Provide the (X, Y) coordinate of the cell's center where the given text is located.  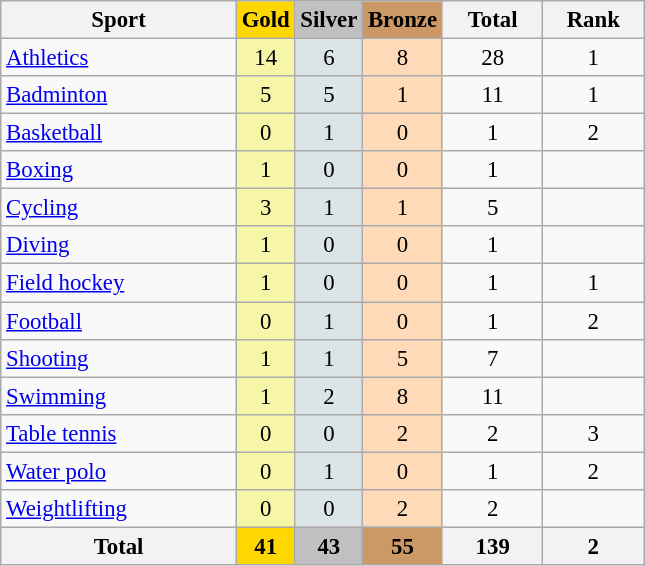
Gold (266, 20)
Basketball (119, 133)
Football (119, 321)
55 (403, 546)
7 (492, 358)
41 (266, 546)
14 (266, 58)
43 (329, 546)
Boxing (119, 170)
6 (329, 58)
Table tennis (119, 433)
Shooting (119, 358)
Badminton (119, 95)
Rank (594, 20)
Diving (119, 245)
Silver (329, 20)
Athletics (119, 58)
28 (492, 58)
Cycling (119, 208)
Weightlifting (119, 509)
Sport (119, 20)
Bronze (403, 20)
139 (492, 546)
Water polo (119, 471)
Field hockey (119, 283)
Swimming (119, 396)
